Output the [x, y] coordinate of the center of the cell containing the given text.  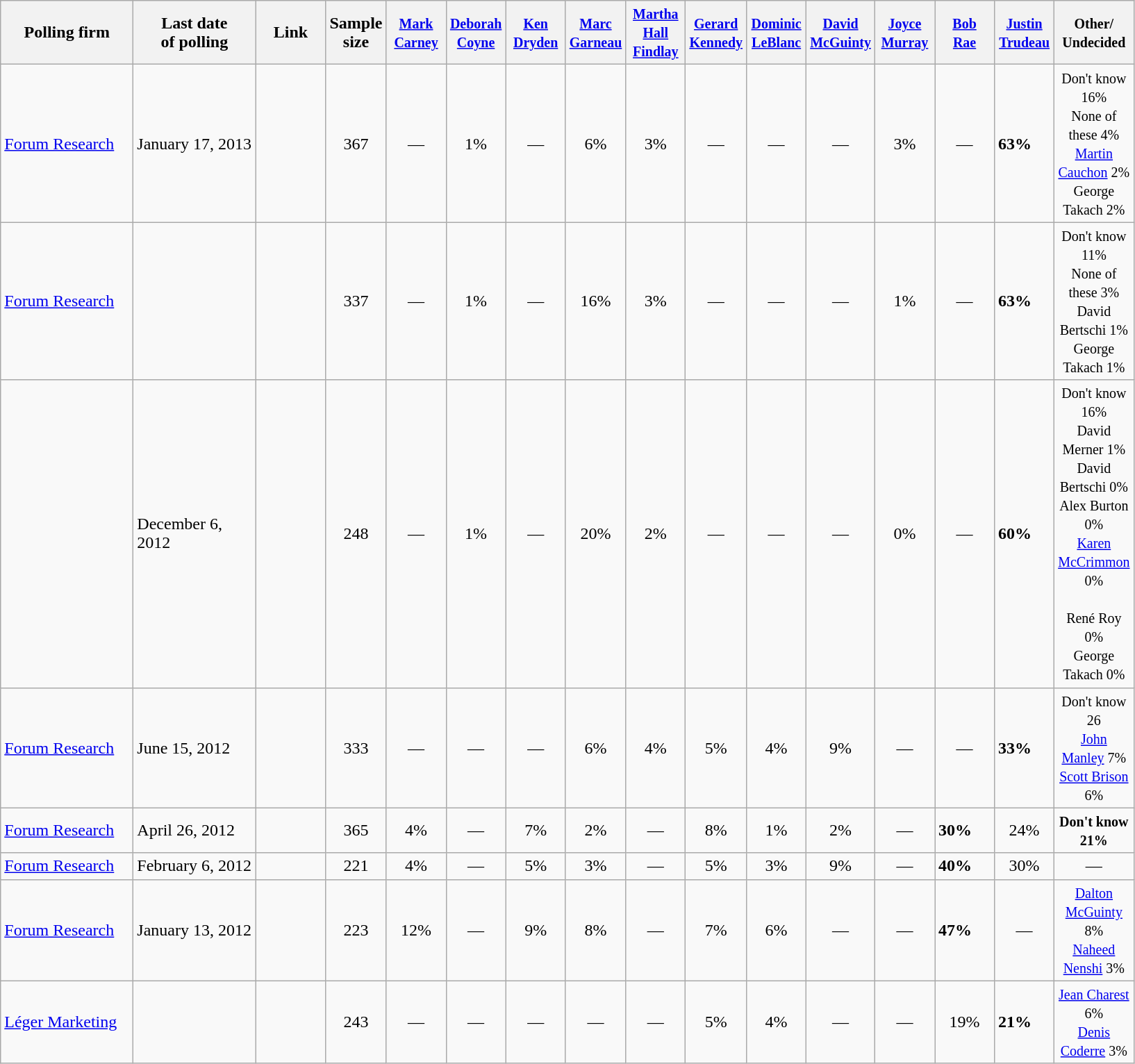
243 [356, 1022]
221 [356, 866]
47% [965, 930]
Dalton McGuinty 8%Naheed Nenshi 3% [1094, 930]
248 [356, 533]
January 17, 2013 [194, 143]
Don't know 26John Manley 7%Scott Brison 6% [1094, 747]
Don't know 21% [1094, 831]
February 6, 2012 [194, 866]
Polling firm [67, 33]
Don't know 16%None of these 4%Martin Cauchon 2%George Takach 2% [1094, 143]
GerardKennedy [716, 33]
DavidMcGuinty [840, 33]
April 26, 2012 [194, 831]
16% [596, 301]
KenDryden [536, 33]
JoyceMurray [904, 33]
Jean Charest 6%Denis Coderre 3% [1094, 1022]
24% [1025, 831]
223 [356, 930]
21% [1025, 1022]
Other/Undecided [1094, 33]
DeborahCoyne [476, 33]
Link [290, 33]
20% [596, 533]
June 15, 2012 [194, 747]
19% [965, 1022]
Don't know 16%David Merner 1%David Bertschi 0%Alex Burton 0%Karen McCrimmon 0%René Roy 0%George Takach 0% [1094, 533]
December 6, 2012 [194, 533]
40% [965, 866]
Léger Marketing [67, 1022]
12% [416, 930]
BobRae [965, 33]
60% [1025, 533]
Samplesize [356, 33]
367 [356, 143]
33% [1025, 747]
January 13, 2012 [194, 930]
JustinTrudeau [1025, 33]
MarkCarney [416, 33]
DominicLeBlanc [777, 33]
MarcGarneau [596, 33]
365 [356, 831]
Don't know 11%None of these 3%David Bertschi 1%George Takach 1% [1094, 301]
337 [356, 301]
0% [904, 533]
MarthaHallFindlay [656, 33]
Last dateof polling [194, 33]
333 [356, 747]
